Scan for the cell matching the given text and deliver its [X, Y] coordinate at center. 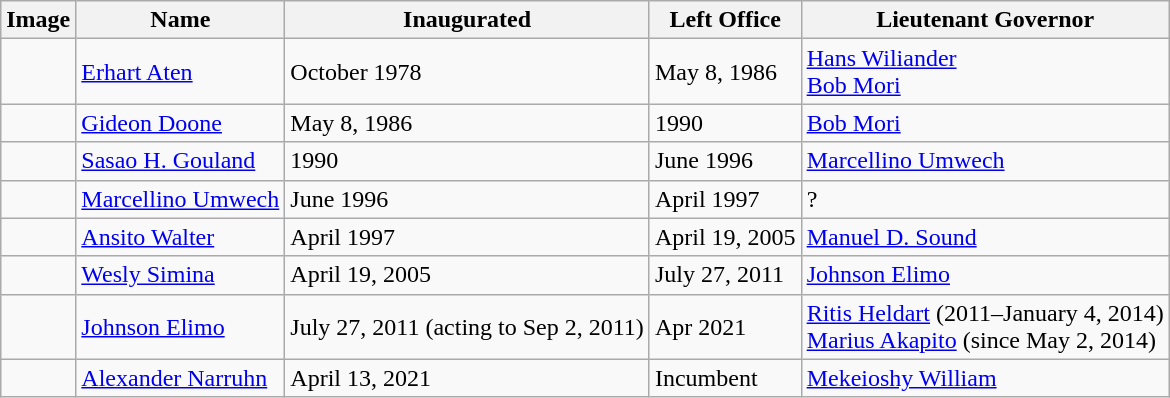
Mekeioshy William [985, 378]
Apr 2021 [725, 326]
Wesly Simina [180, 275]
Ritis Heldart (2011–January 4, 2014)Marius Akapito (since May 2, 2014) [985, 326]
July 27, 2011 [725, 275]
Sasao H. Gouland [180, 161]
Erhart Aten [180, 72]
July 27, 2011 (acting to Sep 2, 2011) [468, 326]
Name [180, 20]
Hans WilianderBob Mori [985, 72]
Left Office [725, 20]
October 1978 [468, 72]
Lieutenant Governor [985, 20]
Bob Mori [985, 123]
Gideon Doone [180, 123]
Manuel D. Sound [985, 237]
? [985, 199]
Alexander Narruhn [180, 378]
Inaugurated [468, 20]
April 13, 2021 [468, 378]
Ansito Walter [180, 237]
Incumbent [725, 378]
Image [38, 20]
